From the cell containing the given text, extract its center point as [x, y] coordinate. 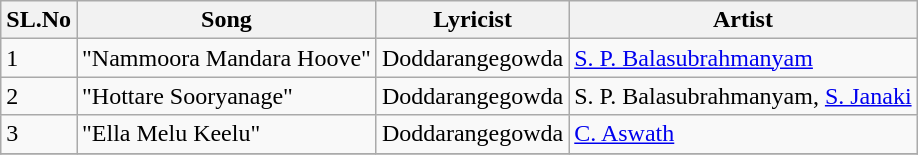
S. P. Balasubrahmanyam [743, 58]
"Hottare Sooryanage" [226, 96]
Song [226, 20]
1 [39, 58]
3 [39, 134]
SL.No [39, 20]
S. P. Balasubrahmanyam, S. Janaki [743, 96]
2 [39, 96]
Lyricist [472, 20]
"Ella Melu Keelu" [226, 134]
Artist [743, 20]
C. Aswath [743, 134]
"Nammoora Mandara Hoove" [226, 58]
